Find where the given text appears and provide that cell's center as (X, Y) coordinate. 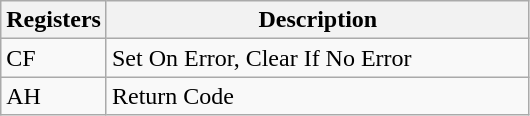
Description (318, 20)
AH (54, 96)
CF (54, 58)
Set On Error, Clear If No Error (318, 58)
Return Code (318, 96)
Registers (54, 20)
